Identify which cell holds the provided text, then report its [x, y] central coordinate. 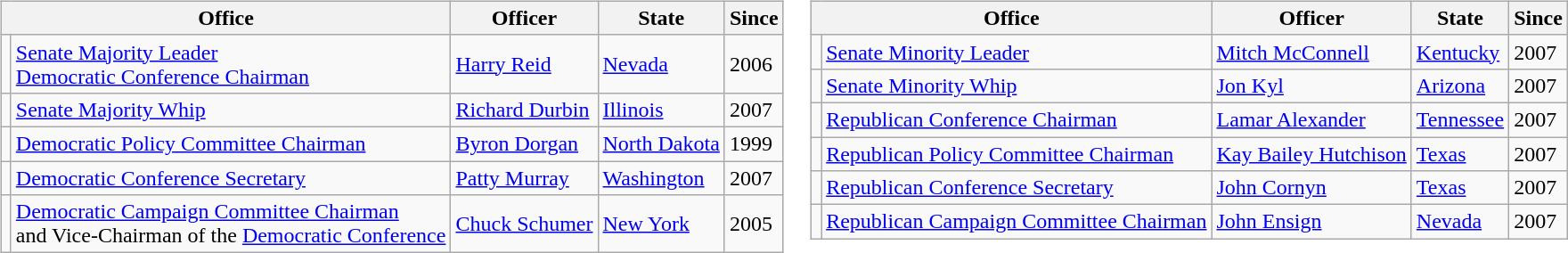
Senate Minority Leader [1017, 52]
John Ensign [1311, 222]
Byron Dorgan [524, 143]
2005 [754, 224]
Democratic Policy Committee Chairman [231, 143]
Jon Kyl [1311, 86]
Senate Minority Whip [1017, 86]
John Cornyn [1311, 188]
Chuck Schumer [524, 224]
Arizona [1459, 86]
Kay Bailey Hutchison [1311, 154]
Republican Conference Chairman [1017, 119]
Republican Conference Secretary [1017, 188]
New York [661, 224]
North Dakota [661, 143]
Richard Durbin [524, 110]
Democratic Conference Secretary [231, 177]
Mitch McConnell [1311, 52]
Illinois [661, 110]
Senate Majority Whip [231, 110]
Republican Campaign Committee Chairman [1017, 222]
Harry Reid [524, 64]
Washington [661, 177]
1999 [754, 143]
Tennessee [1459, 119]
Democratic Campaign Committee Chairman and Vice-Chairman of the Democratic Conference [231, 224]
Republican Policy Committee Chairman [1017, 154]
Kentucky [1459, 52]
Lamar Alexander [1311, 119]
Senate Majority LeaderDemocratic Conference Chairman [231, 64]
2006 [754, 64]
Patty Murray [524, 177]
